Capture the cell that displays the provided text and extract its [X, Y] central coordinate. 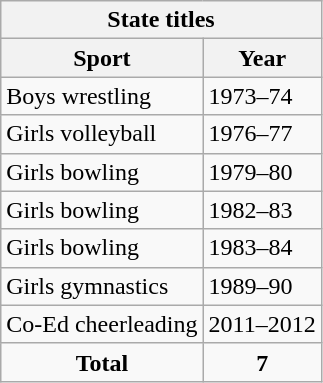
1973–74 [262, 96]
Girls gymnastics [102, 286]
1979–80 [262, 172]
1989–90 [262, 286]
2011–2012 [262, 324]
Co-Ed cheerleading [102, 324]
Girls volleyball [102, 134]
Sport [102, 58]
1976–77 [262, 134]
1983–84 [262, 248]
Year [262, 58]
1982–83 [262, 210]
State titles [161, 20]
Total [102, 362]
Boys wrestling [102, 96]
7 [262, 362]
